Output the [x, y] coordinate of the center of the cell containing the given text.  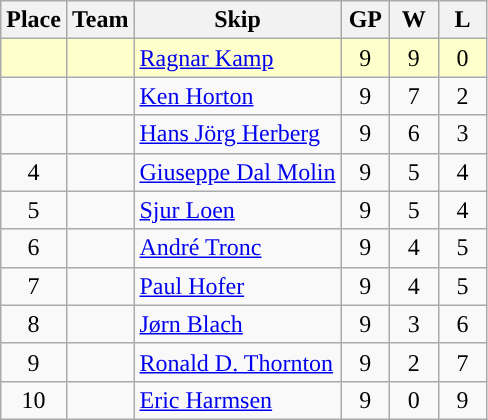
Hans Jörg Herberg [238, 134]
Paul Hofer [238, 286]
André Tronc [238, 248]
W [414, 20]
L [462, 20]
Team [100, 20]
Ragnar Kamp [238, 58]
GP [366, 20]
Eric Harmsen [238, 400]
Giuseppe Dal Molin [238, 172]
Jørn Blach [238, 324]
Ken Horton [238, 96]
8 [34, 324]
Sjur Loen [238, 210]
Ronald D. Thornton [238, 362]
Place [34, 20]
Skip [238, 20]
10 [34, 400]
